Extract the [X, Y] coordinate from the center of the cell holding the provided text.  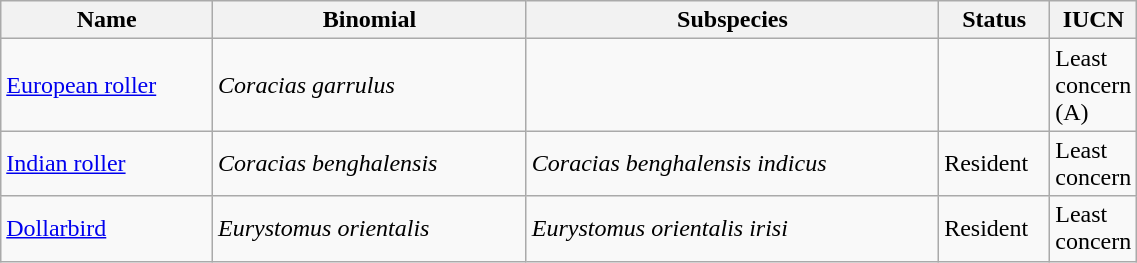
Name [107, 20]
Binomial [370, 20]
Least concern(A) [1094, 85]
Coracias benghalensis [370, 164]
Coracias garrulus [370, 85]
European roller [107, 85]
Dollarbird [107, 228]
Status [994, 20]
Eurystomus orientalis irisi [732, 228]
IUCN [1094, 20]
Indian roller [107, 164]
Subspecies [732, 20]
Eurystomus orientalis [370, 228]
Coracias benghalensis indicus [732, 164]
